From the cell containing the given text, extract its center point as (x, y) coordinate. 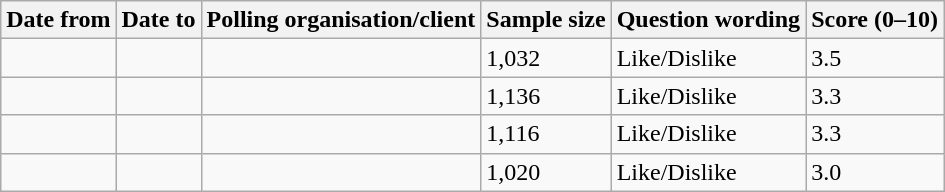
1,020 (546, 172)
1,136 (546, 96)
1,032 (546, 58)
1,116 (546, 134)
3.0 (875, 172)
3.5 (875, 58)
Date from (58, 20)
Sample size (546, 20)
Polling organisation/client (341, 20)
Score (0–10) (875, 20)
Date to (158, 20)
Question wording (708, 20)
